Provide the (X, Y) coordinate of the cell's center where the given text is located.  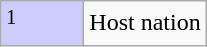
1 (42, 24)
Host nation (145, 24)
